Capture the cell that displays the provided text and extract its [X, Y] central coordinate. 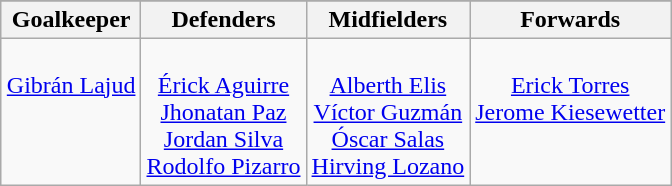
Érick Aguirre Jhonatan Paz Jordan Silva Rodolfo Pizarro [224, 112]
Erick Torres Jerome Kiesewetter [570, 112]
Goalkeeper [71, 20]
Gibrán Lajud [71, 112]
Midfielders [388, 20]
Defenders [224, 20]
Forwards [570, 20]
Alberth Elis Víctor Guzmán Óscar Salas Hirving Lozano [388, 112]
